Scan for the cell matching the given text and deliver its (X, Y) coordinate at center. 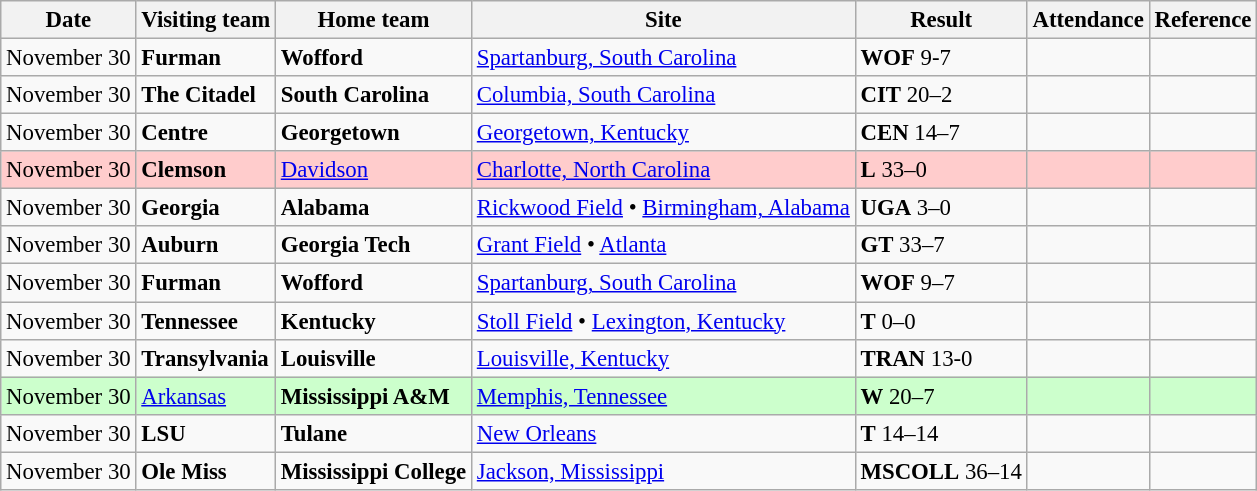
Reference (1203, 20)
Attendance (1088, 20)
Georgetown, Kentucky (663, 133)
Tulane (373, 433)
UGA 3–0 (941, 208)
WOF 9-7 (941, 58)
Davidson (373, 170)
Tennessee (206, 321)
CEN 14–7 (941, 133)
Rickwood Field • Birmingham, Alabama (663, 208)
Louisville, Kentucky (663, 358)
Memphis, Tennessee (663, 396)
Grant Field • Atlanta (663, 245)
Georgia Tech (373, 245)
Site (663, 20)
LSU (206, 433)
Mississippi College (373, 471)
MSCOLL 36–14 (941, 471)
GT 33–7 (941, 245)
Kentucky (373, 321)
Mississippi A&M (373, 396)
Jackson, Mississippi (663, 471)
New Orleans (663, 433)
Auburn (206, 245)
The Citadel (206, 95)
W 20–7 (941, 396)
South Carolina (373, 95)
Result (941, 20)
Ole Miss (206, 471)
T 14–14 (941, 433)
WOF 9–7 (941, 283)
Stoll Field • Lexington, Kentucky (663, 321)
Columbia, South Carolina (663, 95)
Georgetown (373, 133)
TRAN 13-0 (941, 358)
Home team (373, 20)
Georgia (206, 208)
Transylvania (206, 358)
CIT 20–2 (941, 95)
Visiting team (206, 20)
Clemson (206, 170)
Alabama (373, 208)
Charlotte, North Carolina (663, 170)
Arkansas (206, 396)
L 33–0 (941, 170)
Centre (206, 133)
Louisville (373, 358)
T 0–0 (941, 321)
Date (68, 20)
